For the text-containing cell, return its midpoint in [X, Y] coordinate format. 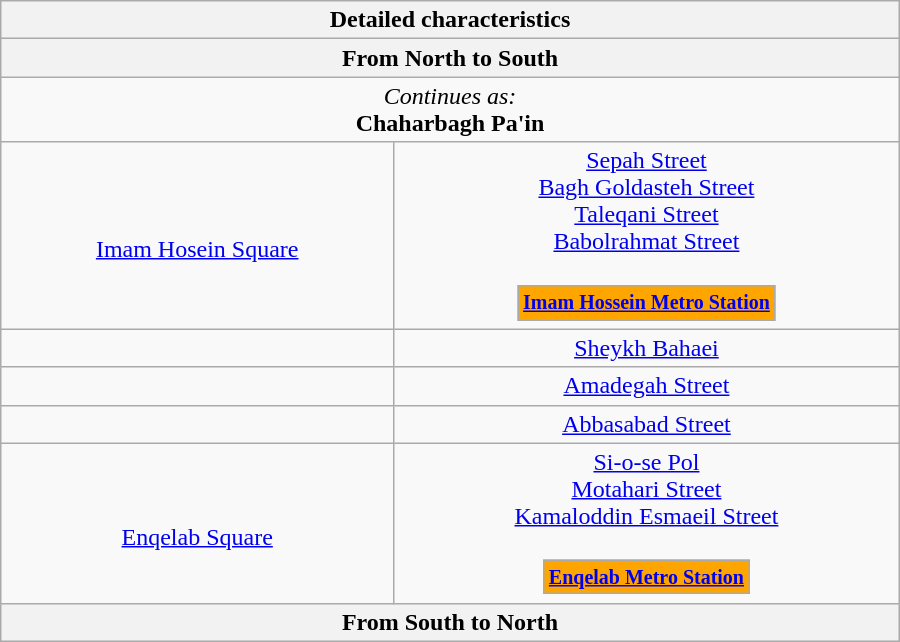
Detailed characteristics [450, 20]
Imam Hossein Metro Station [647, 302]
Abbasabad Street [647, 424]
Continues as: Chaharbagh Pa'in [450, 110]
Imam Hosein Square [198, 236]
Sheykh Bahaei [647, 348]
From South to North [450, 622]
Si-o-se Pol Motahari Street Kamaloddin Esmaeil Street Enqelab Metro Station [647, 523]
Enqelab Metro Station [646, 578]
From North to South [450, 58]
Enqelab Square [198, 523]
Sepah Street Bagh Goldasteh Street Taleqani Street Babolrahmat Street Imam Hossein Metro Station [647, 236]
Amadegah Street [647, 386]
